Extract the (x, y) coordinate from the center of the cell holding the provided text.  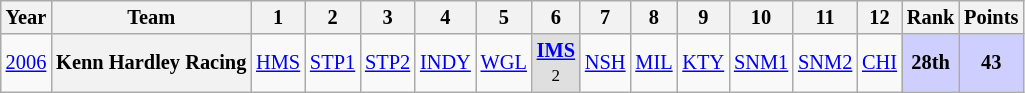
Rank (930, 17)
SNM2 (825, 63)
MIL (654, 63)
5 (504, 17)
INDY (446, 63)
STP2 (388, 63)
KTY (703, 63)
CHI (880, 63)
11 (825, 17)
Team (151, 17)
SNM1 (761, 63)
10 (761, 17)
2 (332, 17)
12 (880, 17)
IMS2 (556, 63)
28th (930, 63)
NSH (605, 63)
Points (991, 17)
9 (703, 17)
Kenn Hardley Racing (151, 63)
8 (654, 17)
3 (388, 17)
6 (556, 17)
STP1 (332, 63)
4 (446, 17)
HMS (278, 63)
WGL (504, 63)
7 (605, 17)
2006 (26, 63)
Year (26, 17)
43 (991, 63)
1 (278, 17)
